Provide the [X, Y] coordinate of the cell's center where the given text is located.  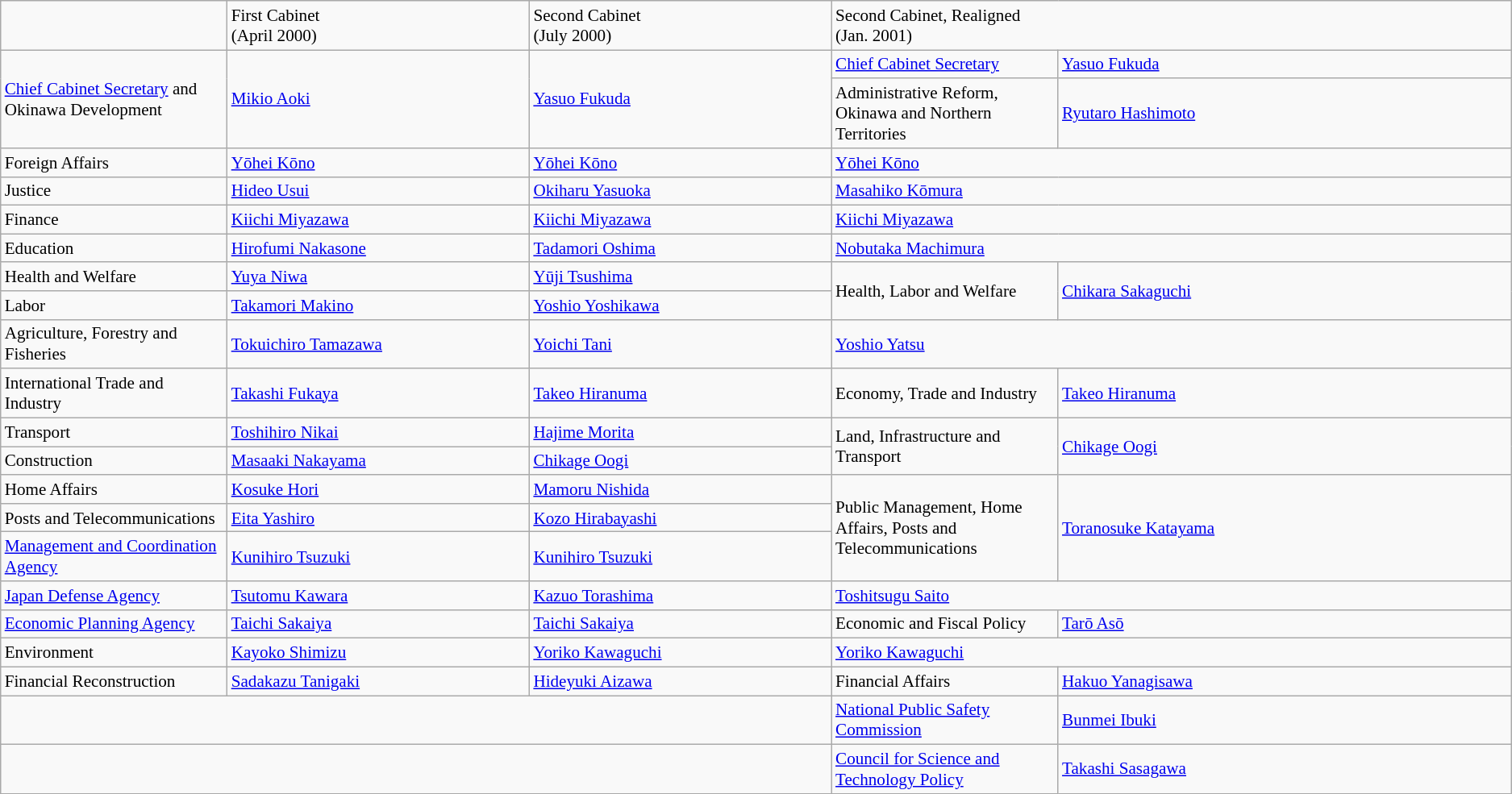
Kozo Hirabayashi [681, 518]
Hideo Usui [379, 190]
Second Cabinet, Realigned(Jan. 2001) [1171, 26]
Takashi Fukaya [379, 393]
Chief Cabinet Secretary [945, 64]
International Trade and Industry [115, 393]
Japan Defense Agency [115, 595]
Hirofumi Nakasone [379, 248]
Ryutaro Hashimoto [1285, 113]
Hajime Morita [681, 432]
Toshihiro Nikai [379, 432]
Labor [115, 305]
Administrative Reform, Okinawa and Northern Territories [945, 113]
Transport [115, 432]
Economic and Fiscal Policy [945, 624]
Sadakazu Tanigaki [379, 680]
Land, Infrastructure and Transport [945, 447]
Second Cabinet(July 2000) [681, 26]
Chief Cabinet Secretary and Okinawa Development [115, 99]
Posts and Telecommunications [115, 518]
Yoshio Yoshikawa [681, 305]
Yoichi Tani [681, 343]
Chikara Sakaguchi [1285, 290]
Hideyuki Aizawa [681, 680]
Takashi Sasagawa [1285, 769]
Kayoko Shimizu [379, 653]
Toshitsugu Saito [1171, 595]
Yoshio Yatsu [1171, 343]
Bunmei Ibuki [1285, 721]
First Cabinet(April 2000) [379, 26]
Health and Welfare [115, 276]
Council for Science and Technology Policy [945, 769]
Mamoru Nishida [681, 488]
Financial Affairs [945, 680]
Masaaki Nakayama [379, 461]
Management and Coordination Agency [115, 556]
Public Management, Home Affairs, Posts and Telecommunications [945, 528]
Tarō Asō [1285, 624]
Hakuo Yanagisawa [1285, 680]
Justice [115, 190]
Health, Labor and Welfare [945, 290]
Environment [115, 653]
Yuya Niwa [379, 276]
Eita Yashiro [379, 518]
Tadamori Oshima [681, 248]
Economic Planning Agency [115, 624]
Toranosuke Katayama [1285, 528]
Tokuichiro Tamazawa [379, 343]
Tsutomu Kawara [379, 595]
Mikio Aoki [379, 99]
National Public Safety Commission [945, 721]
Nobutaka Machimura [1171, 248]
Financial Reconstruction [115, 680]
Foreign Affairs [115, 163]
Kosuke Hori [379, 488]
Economy, Trade and Industry [945, 393]
Finance [115, 219]
Masahiko Kōmura [1171, 190]
Construction [115, 461]
Takamori Makino [379, 305]
Kazuo Torashima [681, 595]
Agriculture, Forestry and Fisheries [115, 343]
Yūji Tsushima [681, 276]
Education [115, 248]
Home Affairs [115, 488]
Okiharu Yasuoka [681, 190]
